Extract the (x, y) coordinate from the center of the cell holding the provided text.  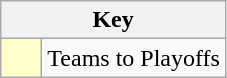
Key (114, 20)
Teams to Playoffs (134, 58)
